Extract the (X, Y) coordinate from the center of the cell holding the provided text.  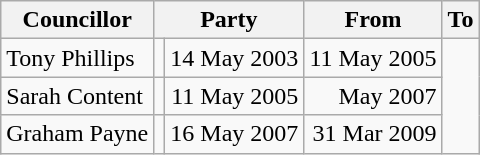
Councillor (78, 20)
31 Mar 2009 (373, 134)
Sarah Content (78, 96)
Tony Phillips (78, 58)
16 May 2007 (234, 134)
From (373, 20)
Party (229, 20)
May 2007 (373, 96)
Graham Payne (78, 134)
To (460, 20)
14 May 2003 (234, 58)
